Find where the given text appears and provide that cell's center as [X, Y] coordinate. 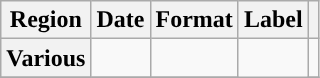
Format [194, 20]
Label [273, 20]
Date [120, 20]
Various [46, 58]
Region [46, 20]
